Extract the [x, y] coordinate from the center of the cell holding the provided text.  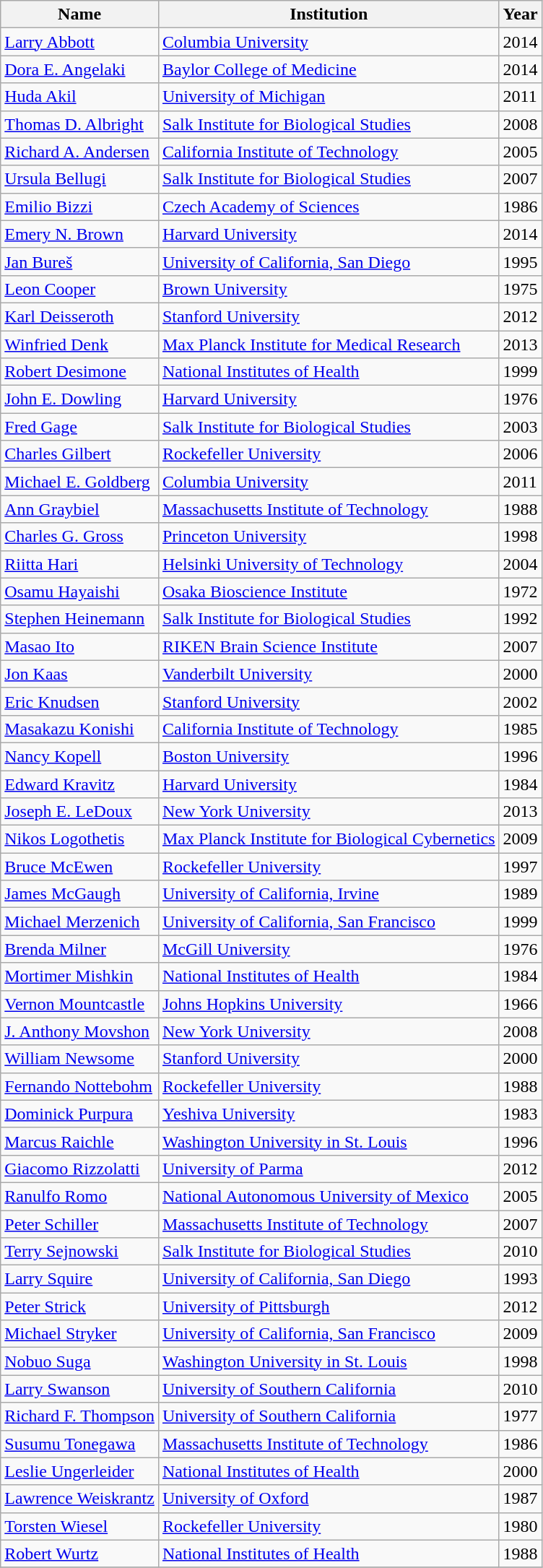
Jan Bureš [79, 261]
Torsten Wiesel [79, 1526]
University of Michigan [329, 97]
2002 [520, 701]
Brown University [329, 289]
Fernando Nottebohm [79, 1086]
Baylor College of Medicine [329, 69]
Riitta Hari [79, 564]
Marcus Raichle [79, 1141]
Helsinki University of Technology [329, 564]
1983 [520, 1114]
John E. Dowling [79, 399]
Peter Strick [79, 1307]
Yeshiva University [329, 1114]
Thomas D. Albright [79, 124]
2004 [520, 564]
Richard A. Andersen [79, 152]
William Newsome [79, 1059]
1972 [520, 592]
Robert Wurtz [79, 1554]
Max Planck Institute for Medical Research [329, 345]
Lawrence Weiskrantz [79, 1499]
Dora E. Angelaki [79, 69]
RIKEN Brain Science Institute [329, 646]
Ursula Bellugi [79, 179]
Charles G. Gross [79, 537]
Michael E. Goldberg [79, 482]
Year [520, 14]
Michael Stryker [79, 1334]
Richard F. Thompson [79, 1416]
Princeton University [329, 537]
Masakazu Konishi [79, 729]
Nancy Kopell [79, 756]
Czech Academy of Sciences [329, 207]
University of Parma [329, 1169]
J. Anthony Movshon [79, 1031]
Ranulfo Romo [79, 1196]
Ann Graybiel [79, 509]
Huda Akil [79, 97]
Bruce McEwen [79, 867]
1985 [520, 729]
Larry Abbott [79, 42]
Larry Squire [79, 1279]
Emilio Bizzi [79, 207]
Jon Kaas [79, 674]
Osamu Hayaishi [79, 592]
1966 [520, 1004]
Stephen Heinemann [79, 619]
1992 [520, 619]
Mortimer Mishkin [79, 976]
National Autonomous University of Mexico [329, 1196]
2003 [520, 427]
Masao Ito [79, 646]
Robert Desimone [79, 372]
University of California, Irvine [329, 894]
1993 [520, 1279]
Giacomo Rizzolatti [79, 1169]
1987 [520, 1499]
Vernon Mountcastle [79, 1004]
2006 [520, 454]
Nobuo Suga [79, 1361]
Name [79, 14]
Terry Sejnowski [79, 1252]
Peter Schiller [79, 1224]
1975 [520, 289]
1980 [520, 1526]
James McGaugh [79, 894]
Joseph E. LeDoux [79, 812]
Institution [329, 14]
Susumu Tonegawa [79, 1444]
Eric Knudsen [79, 701]
Michael Merzenich [79, 922]
Karl Deisseroth [79, 316]
1997 [520, 867]
1977 [520, 1416]
Leslie Ungerleider [79, 1471]
Edward Kravitz [79, 784]
University of Pittsburgh [329, 1307]
1989 [520, 894]
Vanderbilt University [329, 674]
Emery N. Brown [79, 234]
Boston University [329, 756]
Max Planck Institute for Biological Cybernetics [329, 839]
Osaka Bioscience Institute [329, 592]
Johns Hopkins University [329, 1004]
Nikos Logothetis [79, 839]
Fred Gage [79, 427]
1995 [520, 261]
Charles Gilbert [79, 454]
Leon Cooper [79, 289]
McGill University [329, 949]
Dominick Purpura [79, 1114]
Larry Swanson [79, 1389]
Brenda Milner [79, 949]
Winfried Denk [79, 345]
University of Oxford [329, 1499]
